Return [X, Y] of the center of cell containing provided text 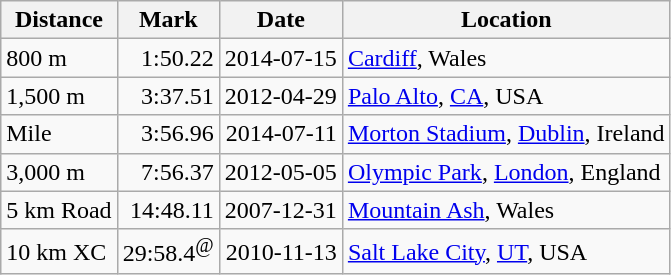
Salt Lake City, UT, USA [506, 252]
Location [506, 20]
1:50.22 [168, 58]
2007-12-31 [280, 210]
14:48.11 [168, 210]
2010-11-13 [280, 252]
Cardiff, Wales [506, 58]
Olympic Park, London, England [506, 172]
3:37.51 [168, 96]
Palo Alto, CA, USA [506, 96]
3,000 m [59, 172]
7:56.37 [168, 172]
2012-04-29 [280, 96]
Mile [59, 134]
2012-05-05 [280, 172]
10 km XC [59, 252]
800 m [59, 58]
Distance [59, 20]
Date [280, 20]
2014-07-11 [280, 134]
1,500 m [59, 96]
2014-07-15 [280, 58]
Mark [168, 20]
5 km Road [59, 210]
3:56.96 [168, 134]
29:58.4@ [168, 252]
Mountain Ash, Wales [506, 210]
Morton Stadium, Dublin, Ireland [506, 134]
